From the cell containing the given text, extract its center point as (X, Y) coordinate. 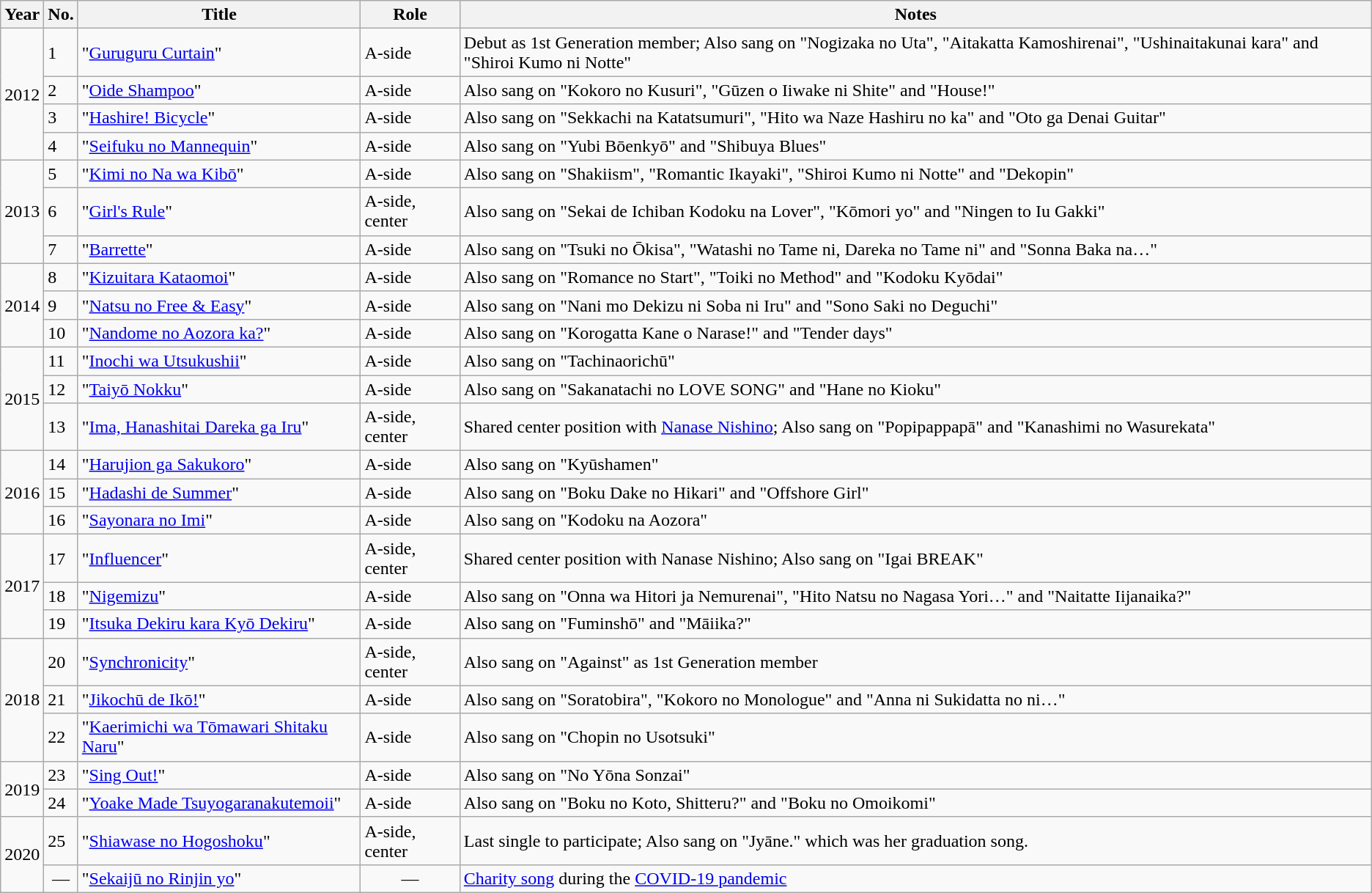
Also sang on "Kodoku na Aozora" (915, 521)
"Oide Shampoo" (219, 90)
Also sang on "Sekai de Ichiban Kodoku na Lover", "Kōmori yo" and "Ningen to Iu Gakki" (915, 211)
"Kizuitara Kataomoi" (219, 277)
Also sang on "Korogatta Kane o Narase!" and "Tender days" (915, 333)
"Sing Out!" (219, 775)
"Jikochū de Ikō!" (219, 699)
"Hashire! Bicycle" (219, 118)
19 (61, 624)
15 (61, 493)
"Sayonara no Imi" (219, 521)
8 (61, 277)
Last single to participate; Also sang on "Jyāne." which was her graduation song. (915, 840)
14 (61, 465)
9 (61, 305)
3 (61, 118)
6 (61, 211)
5 (61, 174)
Also sang on "Fuminshō" and "Māiika?" (915, 624)
2017 (22, 587)
2012 (22, 94)
2016 (22, 493)
No. (61, 15)
2019 (22, 789)
Also sang on "Against" as 1st Generation member (915, 661)
18 (61, 596)
2014 (22, 305)
Role (410, 15)
Also sang on "Sekkachi na Katatsumuri", "Hito wa Naze Hashiru no ka" and "Oto ga Denai Guitar" (915, 118)
4 (61, 146)
Charity song during the COVID-19 pandemic (915, 878)
2020 (22, 855)
Also sang on "Boku no Koto, Shitteru?" and "Boku no Omoikomi" (915, 803)
2015 (22, 399)
25 (61, 840)
"Barrette" (219, 249)
"Synchronicity" (219, 661)
"Nandome no Aozora ka?" (219, 333)
Also sang on "No Yōna Sonzai" (915, 775)
Year (22, 15)
17 (61, 559)
11 (61, 361)
"Kaerimichi wa Tōmawari Shitaku Naru" (219, 738)
Also sang on "Tsuki no Ōkisa", "Watashi no Tame ni, Dareka no Tame ni" and "Sonna Baka na…" (915, 249)
Shared center position with Nanase Nishino; Also sang on "Popipappapā" and "Kanashimi no Wasurekata" (915, 427)
Also sang on "Chopin no Usotsuki" (915, 738)
Also sang on "Sakanatachi no LOVE SONG" and "Hane no Kioku" (915, 389)
"Sekaijū no Rinjin yo" (219, 878)
12 (61, 389)
Also sang on "Kokoro no Kusuri", "Gūzen o Iiwake ni Shite" and "House!" (915, 90)
22 (61, 738)
7 (61, 249)
"Guruguru Curtain" (219, 53)
Also sang on "Shakiism", "Romantic Ikayaki", "Shiroi Kumo ni Notte" and "Dekopin" (915, 174)
"Seifuku no Mannequin" (219, 146)
Shared center position with Nanase Nishino; Also sang on "Igai BREAK" (915, 559)
"Itsuka Dekiru kara Kyō Dekiru" (219, 624)
"Shiawase no Hogoshoku" (219, 840)
Also sang on "Romance no Start", "Toiki no Method" and "Kodoku Kyōdai" (915, 277)
"Nigemizu" (219, 596)
2 (61, 90)
"Inochi wa Utsukushii" (219, 361)
20 (61, 661)
Also sang on "Kyūshamen" (915, 465)
Title (219, 15)
Also sang on "Soratobira", "Kokoro no Monologue" and "Anna ni Sukidatta no ni…" (915, 699)
2013 (22, 211)
"Kimi no Na wa Kibō" (219, 174)
Also sang on "Onna wa Hitori ja Nemurenai", "Hito Natsu no Nagasa Yori…" and "Naitatte Iijanaika?" (915, 596)
Also sang on "Boku Dake no Hikari" and "Offshore Girl" (915, 493)
24 (61, 803)
Also sang on "Nani mo Dekizu ni Soba ni Iru" and "Sono Saki no Deguchi" (915, 305)
"Harujion ga Sakukoro" (219, 465)
"Taiyō Nokku" (219, 389)
10 (61, 333)
"Yoake Made Tsuyogaranakutemoii" (219, 803)
Notes (915, 15)
"Hadashi de Summer" (219, 493)
21 (61, 699)
16 (61, 521)
Also sang on "Tachinaorichū" (915, 361)
13 (61, 427)
Debut as 1st Generation member; Also sang on "Nogizaka no Uta", "Aitakatta Kamoshirenai", "Ushinaitakunai kara" and "Shiroi Kumo ni Notte" (915, 53)
"Influencer" (219, 559)
"Ima, Hanashitai Dareka ga Iru" (219, 427)
2018 (22, 699)
"Natsu no Free & Easy" (219, 305)
1 (61, 53)
"Girl's Rule" (219, 211)
Also sang on "Yubi Bōenkyō" and "Shibuya Blues" (915, 146)
23 (61, 775)
